Output the [x, y] coordinate of the center of the cell containing the given text.  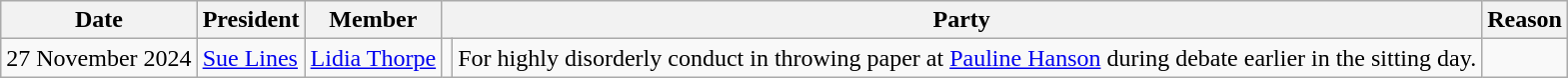
Reason [1525, 20]
President [251, 20]
For highly disorderly conduct in throwing paper at Pauline Hanson during debate earlier in the sitting day. [967, 58]
Lidia Thorpe [374, 58]
Sue Lines [251, 58]
Member [374, 20]
Party [961, 20]
Date [99, 20]
27 November 2024 [99, 58]
